Search for the cell housing the specified text and yield its [x, y] center coordinate. 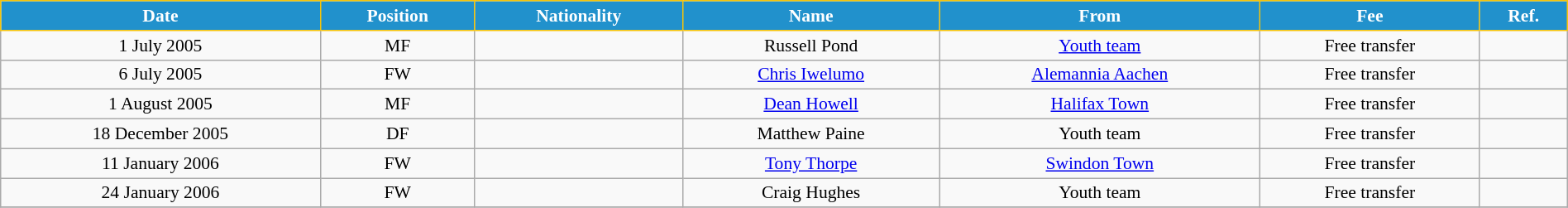
Swindon Town [1100, 163]
DF [397, 134]
18 December 2005 [160, 134]
Alemannia Aachen [1100, 75]
1 July 2005 [160, 46]
Chris Iwelumo [810, 75]
Position [397, 16]
Date [160, 16]
Name [810, 16]
1 August 2005 [160, 104]
24 January 2006 [160, 193]
Fee [1370, 16]
Craig Hughes [810, 193]
6 July 2005 [160, 75]
Nationality [579, 16]
Dean Howell [810, 104]
Halifax Town [1100, 104]
Tony Thorpe [810, 163]
Matthew Paine [810, 134]
Ref. [1523, 16]
11 January 2006 [160, 163]
Russell Pond [810, 46]
From [1100, 16]
